Determine the [x, y] coordinate at the center of the cell enclosing the given text.  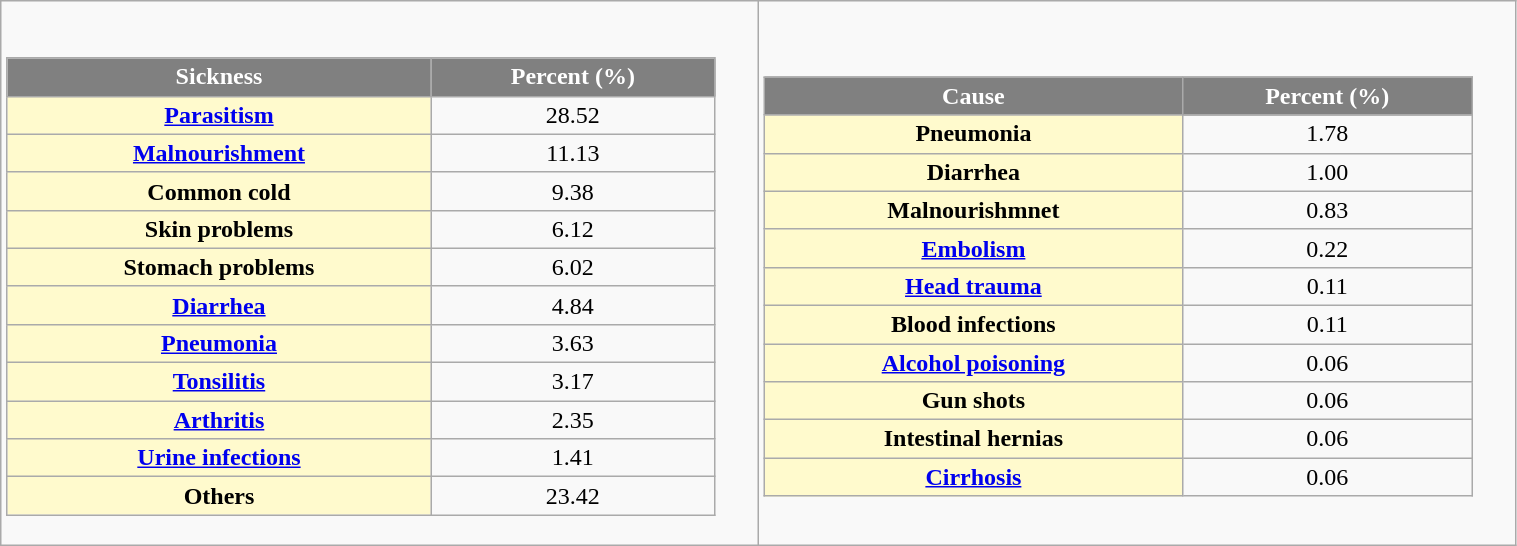
11.13 [573, 153]
Arthritis [219, 420]
Embolism [974, 248]
Alcohol poisoning [974, 363]
0.22 [1327, 248]
Tonsilitis [219, 382]
1.78 [1327, 134]
Malnourishment [219, 153]
3.17 [573, 382]
Parasitism [219, 115]
Common cold [219, 191]
4.84 [573, 305]
Blood infections [974, 324]
Others [219, 496]
2.35 [573, 420]
Head trauma [974, 286]
Cause [974, 96]
0.83 [1327, 210]
6.02 [573, 267]
Sickness [219, 77]
1.41 [573, 458]
3.63 [573, 343]
Malnourishmnet [974, 210]
Urine infections [219, 458]
9.38 [573, 191]
Stomach problems [219, 267]
Intestinal hernias [974, 439]
23.42 [573, 496]
Gun shots [974, 401]
Cirrhosis [974, 477]
6.12 [573, 229]
1.00 [1327, 172]
Skin problems [219, 229]
28.52 [573, 115]
